Detect which cell encompasses the target text, then output its (x, y) center coordinate. 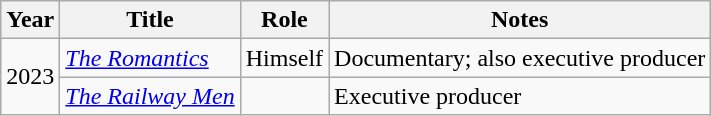
Role (284, 20)
Documentary; also executive producer (520, 58)
The Railway Men (150, 96)
Title (150, 20)
Notes (520, 20)
The Romantics (150, 58)
Year (30, 20)
2023 (30, 77)
Himself (284, 58)
Executive producer (520, 96)
